Return [x, y] of the center of cell containing provided text 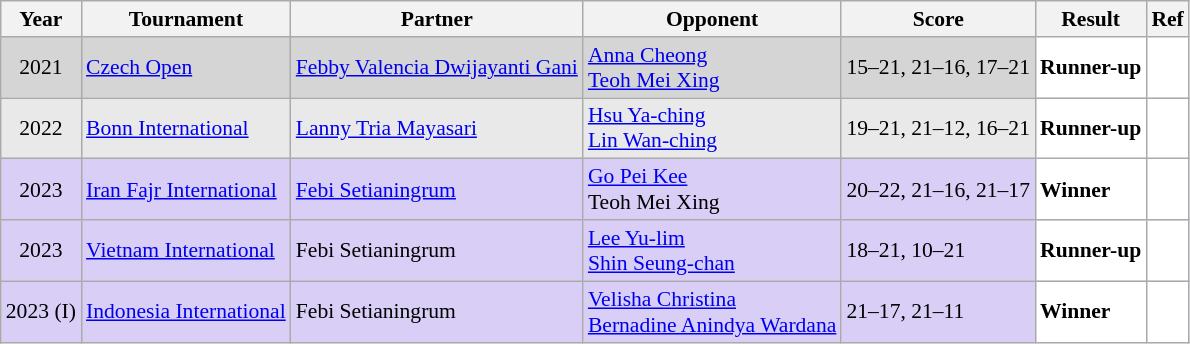
20–22, 21–16, 21–17 [938, 190]
2022 [41, 128]
Anna Cheong Teoh Mei Xing [712, 68]
Opponent [712, 19]
21–17, 21–11 [938, 312]
Iran Fajr International [186, 190]
19–21, 21–12, 16–21 [938, 128]
Go Pei Kee Teoh Mei Xing [712, 190]
Tournament [186, 19]
Lee Yu-lim Shin Seung-chan [712, 250]
15–21, 21–16, 17–21 [938, 68]
Hsu Ya-ching Lin Wan-ching [712, 128]
Result [1090, 19]
Year [41, 19]
Partner [437, 19]
Bonn International [186, 128]
Ref [1167, 19]
Indonesia International [186, 312]
Vietnam International [186, 250]
Score [938, 19]
Lanny Tria Mayasari [437, 128]
2023 (I) [41, 312]
18–21, 10–21 [938, 250]
2021 [41, 68]
Febby Valencia Dwijayanti Gani [437, 68]
Czech Open [186, 68]
Velisha Christina Bernadine Anindya Wardana [712, 312]
